Provide the (x, y) coordinate of the cell's center where the given text is located.  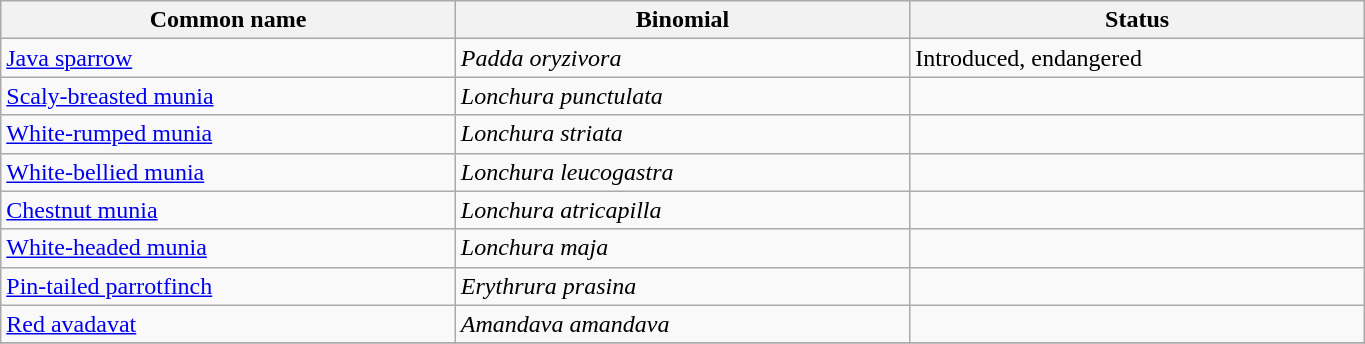
Status (1138, 20)
Common name (228, 20)
Lonchura striata (682, 134)
White-headed munia (228, 248)
Pin-tailed parrotfinch (228, 286)
Chestnut munia (228, 210)
Amandava amandava (682, 324)
Lonchura punctulata (682, 96)
Lonchura maja (682, 248)
Binomial (682, 20)
Introduced, endangered (1138, 58)
Java sparrow (228, 58)
White-rumped munia (228, 134)
Scaly-breasted munia (228, 96)
Lonchura atricapilla (682, 210)
Lonchura leucogastra (682, 172)
Padda oryzivora (682, 58)
White-bellied munia (228, 172)
Red avadavat (228, 324)
Erythrura prasina (682, 286)
